Locate the cell with the specified text and output its [X, Y] center coordinate. 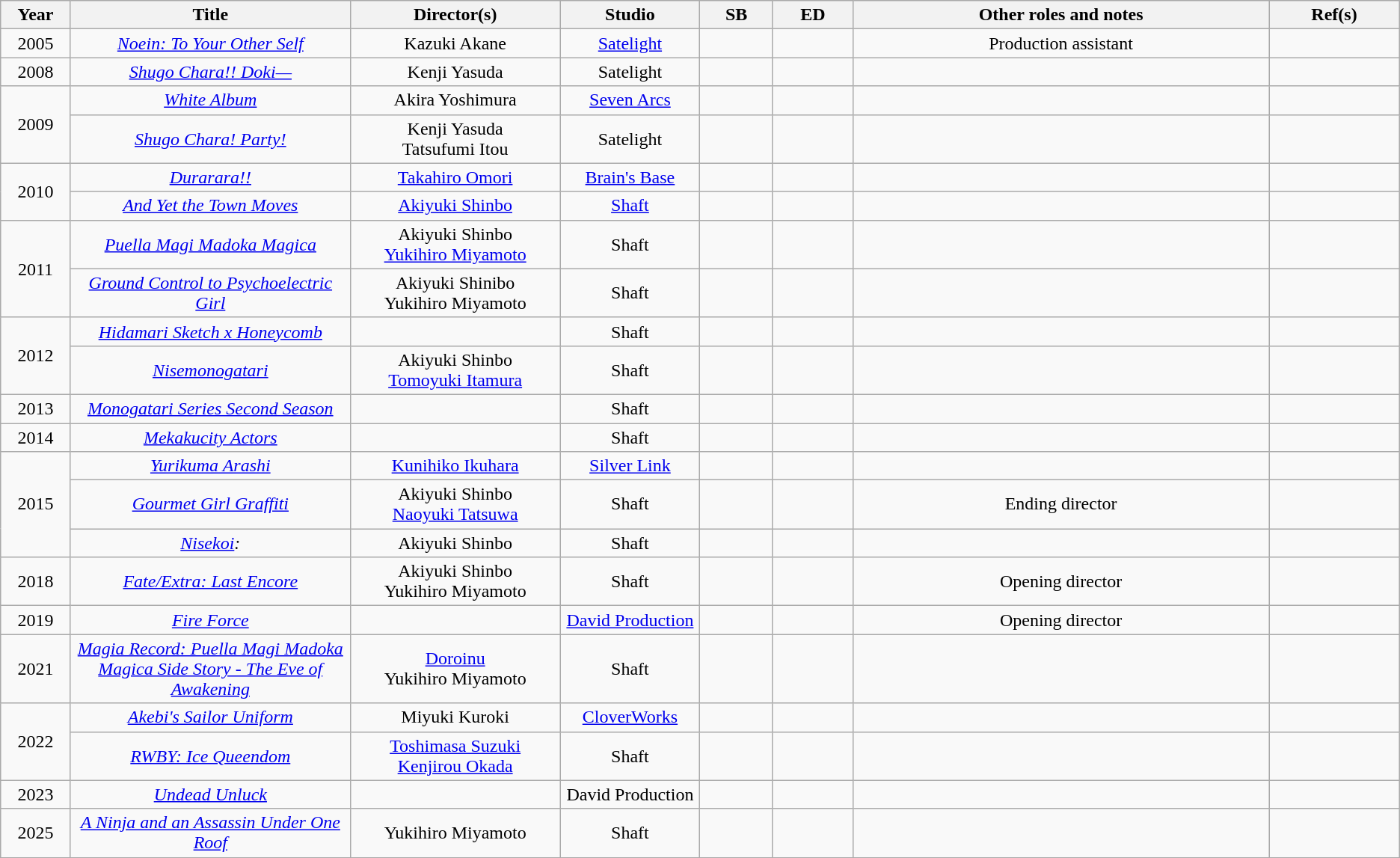
Monogatari Series Second Season [210, 408]
Akebi's Sailor Uniform [210, 717]
Undead Unluck [210, 794]
ED [812, 15]
Akiyuki ShinboYukihiro Miyamoto [455, 244]
Title [210, 15]
And Yet the Town Moves [210, 206]
Akiyuki Shinbo Naoyuki Tatsuwa [455, 504]
Gourmet Girl Graffiti [210, 504]
Akira Yoshimura [455, 100]
Studio [630, 15]
Brain's Base [630, 177]
Puella Magi Madoka Magica [210, 244]
2023 [36, 794]
Fate/Extra: Last Encore [210, 582]
2013 [36, 408]
Year [36, 15]
CloverWorks [630, 717]
Akiyuki Shinbo Yukihiro Miyamoto [455, 582]
2009 [36, 124]
Magia Record: Puella Magi Madoka Magica Side Story - The Eve of Awakening [210, 669]
Nisemonogatari [210, 370]
2010 [36, 191]
2014 [36, 438]
Fire Force [210, 620]
Kazuki Akane [455, 43]
2022 [36, 742]
Noein: To Your Other Self [210, 43]
Durarara!! [210, 177]
Ground Control to Psychoelectric Girl [210, 293]
Akiyuki ShinboTomoyuki Itamura [455, 370]
RWBY: Ice Queendom [210, 756]
Miyuki Kuroki [455, 717]
Other roles and notes [1060, 15]
2019 [36, 620]
Yurikuma Arashi [210, 466]
Toshimasa SuzukiKenjirou Okada [455, 756]
Production assistant [1060, 43]
Akiyuki Shinibo Yukihiro Miyamoto [455, 293]
2015 [36, 504]
Kenji Yasuda [455, 72]
Doroinu Yukihiro Miyamoto [455, 669]
Shugo Chara!! Doki— [210, 72]
Ref(s) [1334, 15]
White Album [210, 100]
2018 [36, 582]
Shugo Chara! Party! [210, 139]
Mekakucity Actors [210, 438]
Yukihiro Miyamoto [455, 833]
Silver Link [630, 466]
2008 [36, 72]
Nisekoi: [210, 543]
2011 [36, 269]
Seven Arcs [630, 100]
SB [736, 15]
Kunihiko Ikuhara [455, 466]
2012 [36, 356]
Hidamari Sketch x Honeycomb [210, 331]
2005 [36, 43]
A Ninja and an Assassin Under One Roof [210, 833]
Ending director [1060, 504]
Director(s) [455, 15]
Kenji Yasuda Tatsufumi Itou [455, 139]
2025 [36, 833]
Takahiro Omori [455, 177]
2021 [36, 669]
